Return the (X, Y) coordinate for the center point of the cell that contains the specified text.  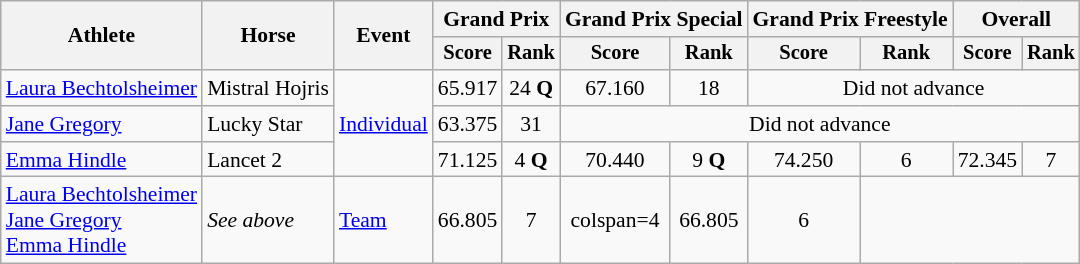
Grand Prix (496, 19)
31 (531, 124)
65.917 (468, 88)
Overall (1016, 19)
Mistral Hojris (268, 88)
Laura BechtolsheimerJane GregoryEmma Hindle (102, 220)
4 Q (531, 160)
Laura Bechtolsheimer (102, 88)
71.125 (468, 160)
Jane Gregory (102, 124)
67.160 (615, 88)
Team (384, 220)
72.345 (988, 160)
Lucky Star (268, 124)
74.250 (803, 160)
Lancet 2 (268, 160)
Athlete (102, 36)
Emma Hindle (102, 160)
24 Q (531, 88)
See above (268, 220)
9 Q (708, 160)
Horse (268, 36)
63.375 (468, 124)
70.440 (615, 160)
colspan=4 (615, 220)
18 (708, 88)
Grand Prix Freestyle (850, 19)
Event (384, 36)
Grand Prix Special (654, 19)
Individual (384, 124)
